Determine the [x, y] coordinate at the center of the cell enclosing the given text.  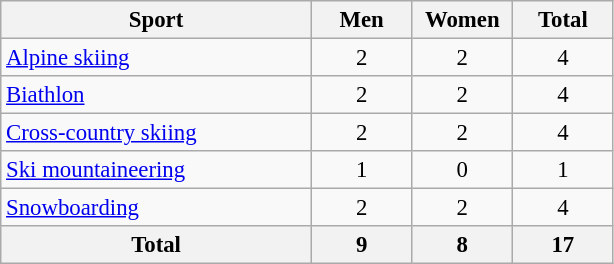
9 [362, 245]
Cross-country skiing [156, 133]
Biathlon [156, 95]
Men [362, 20]
0 [462, 170]
Women [462, 20]
Snowboarding [156, 208]
Sport [156, 20]
Alpine skiing [156, 58]
Ski mountaineering [156, 170]
8 [462, 245]
17 [564, 245]
